Capture the cell that displays the provided text and extract its (X, Y) central coordinate. 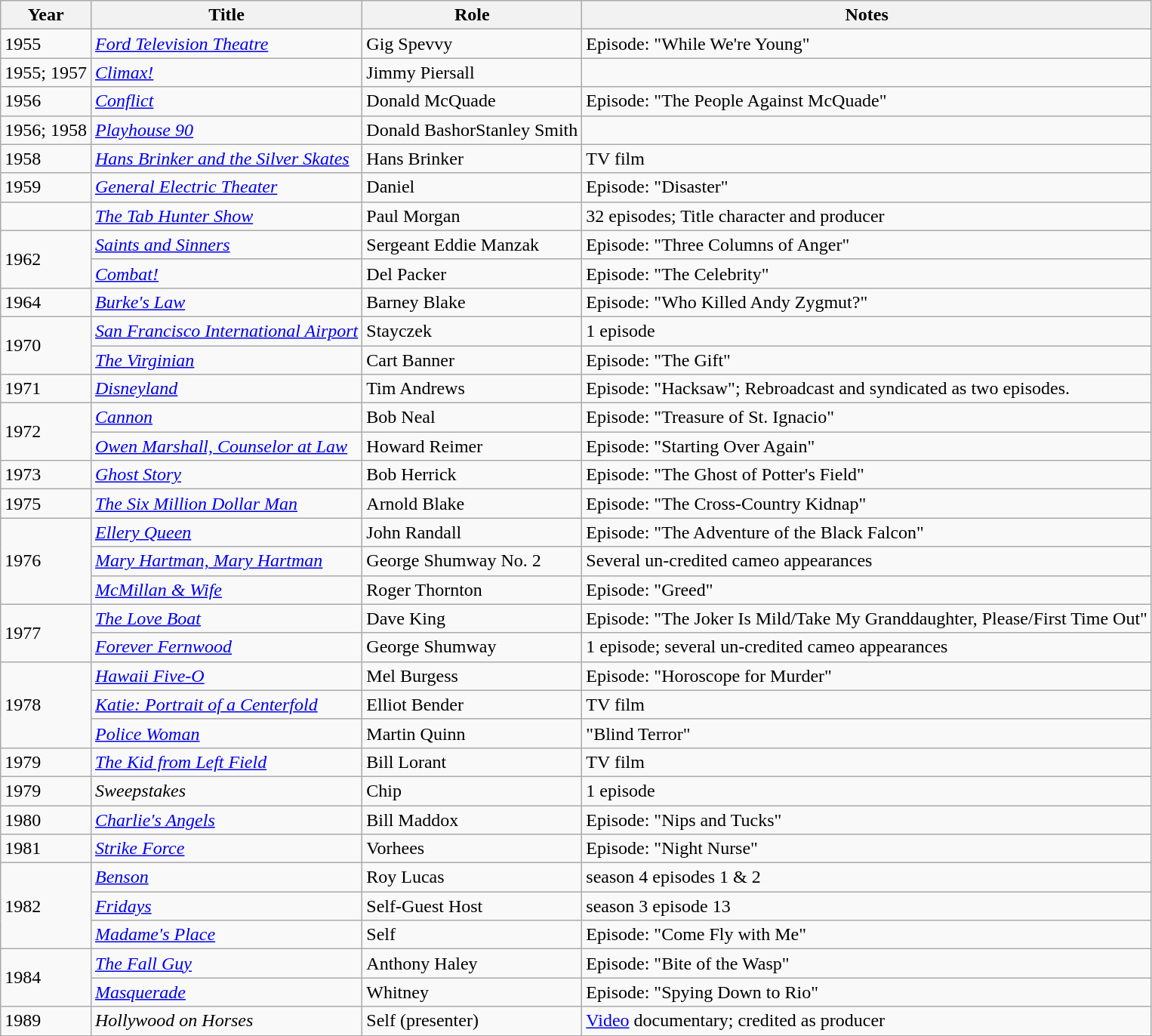
Episode: "The Cross-Country Kidnap" (867, 504)
Vorhees (473, 849)
1977 (46, 633)
McMillan & Wife (226, 590)
Chip (473, 791)
Elliot Bender (473, 705)
Burke's Law (226, 302)
Madame's Place (226, 935)
The Virginian (226, 360)
Episode: "Disaster" (867, 187)
Self-Guest Host (473, 906)
Hans Brinker (473, 159)
General Electric Theater (226, 187)
Title (226, 15)
season 3 episode 13 (867, 906)
Role (473, 15)
1973 (46, 475)
Conflict (226, 101)
Episode: "The Gift" (867, 360)
Episode: "While We're Young" (867, 44)
Self (473, 935)
George Shumway No. 2 (473, 561)
1972 (46, 432)
Bob Herrick (473, 475)
The Kid from Left Field (226, 762)
Episode: "Nips and Tucks" (867, 819)
1970 (46, 345)
Barney Blake (473, 302)
Year (46, 15)
Episode: "Bite of the Wasp" (867, 964)
Episode: "Night Nurse" (867, 849)
Donald McQuade (473, 101)
Bob Neal (473, 418)
Howard Reimer (473, 446)
Masquerade (226, 992)
Cart Banner (473, 360)
Notes (867, 15)
Roy Lucas (473, 877)
The Love Boat (226, 618)
1981 (46, 849)
Combat! (226, 273)
Climax! (226, 72)
San Francisco International Airport (226, 331)
Episode: "The Ghost of Potter's Field" (867, 475)
Roger Thornton (473, 590)
1959 (46, 187)
1 episode; several un-credited cameo appearances (867, 647)
John Randall (473, 532)
season 4 episodes 1 & 2 (867, 877)
Disneyland (226, 389)
Daniel (473, 187)
Forever Fernwood (226, 647)
Arnold Blake (473, 504)
The Tab Hunter Show (226, 216)
1980 (46, 819)
Mary Hartman, Mary Hartman (226, 561)
Donald BashorStanley Smith (473, 130)
1958 (46, 159)
Benson (226, 877)
Several un-credited cameo appearances (867, 561)
Episode: "Spying Down to Rio" (867, 992)
Sweepstakes (226, 791)
Episode: "Treasure of St. Ignacio" (867, 418)
1962 (46, 259)
Whitney (473, 992)
The Six Million Dollar Man (226, 504)
Playhouse 90 (226, 130)
1984 (46, 978)
1975 (46, 504)
1976 (46, 561)
Bill Maddox (473, 819)
Del Packer (473, 273)
1956; 1958 (46, 130)
1989 (46, 1021)
Bill Lorant (473, 762)
Tim Andrews (473, 389)
1982 (46, 906)
Owen Marshall, Counselor at Law (226, 446)
1964 (46, 302)
Episode: "The Celebrity" (867, 273)
Paul Morgan (473, 216)
Episode: "Three Columns of Anger" (867, 245)
Strike Force (226, 849)
Episode: "Horoscope for Murder" (867, 676)
George Shumway (473, 647)
Anthony Haley (473, 964)
Katie: Portrait of a Centerfold (226, 705)
"Blind Terror" (867, 733)
Gig Spevvy (473, 44)
1955 (46, 44)
1978 (46, 705)
Episode: "Who Killed Andy Zygmut?" (867, 302)
Ellery Queen (226, 532)
Sergeant Eddie Manzak (473, 245)
Episode: "Come Fly with Me" (867, 935)
Episode: "Hacksaw"; Rebroadcast and syndicated as two episodes. (867, 389)
Episode: "Starting Over Again" (867, 446)
The Fall Guy (226, 964)
Self (presenter) (473, 1021)
Episode: "The Joker Is Mild/Take My Granddaughter, Please/First Time Out" (867, 618)
Dave King (473, 618)
Fridays (226, 906)
Mel Burgess (473, 676)
Ford Television Theatre (226, 44)
1956 (46, 101)
Jimmy Piersall (473, 72)
Police Woman (226, 733)
Hawaii Five-O (226, 676)
Hollywood on Horses (226, 1021)
Episode: "The People Against McQuade" (867, 101)
Hans Brinker and the Silver Skates (226, 159)
Saints and Sinners (226, 245)
Charlie's Angels (226, 819)
Stayczek (473, 331)
Martin Quinn (473, 733)
1971 (46, 389)
1955; 1957 (46, 72)
Episode: "The Adventure of the Black Falcon" (867, 532)
Episode: "Greed" (867, 590)
Ghost Story (226, 475)
Video documentary; credited as producer (867, 1021)
Cannon (226, 418)
32 episodes; Title character and producer (867, 216)
